From the cell containing the given text, extract its center point as (X, Y) coordinate. 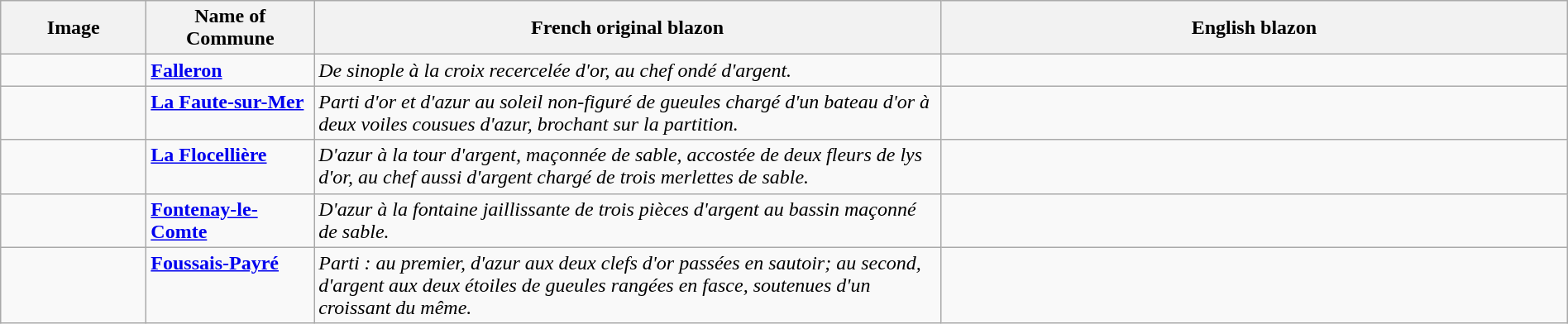
Falleron (230, 70)
Parti d'or et d'azur au soleil non-figuré de gueules chargé d'un bateau d'or à deux voiles cousues d'azur, brochant sur la partition. (628, 112)
Name of Commune (230, 28)
De sinople à la croix recercelée d'or, au chef ondé d'argent. (628, 70)
Fontenay-le-Comte (230, 220)
La Flocellière (230, 167)
Image (74, 28)
French original blazon (628, 28)
La Faute-sur-Mer (230, 112)
D'azur à la fontaine jaillissante de trois pièces d'argent au bassin maçonné de sable. (628, 220)
D'azur à la tour d'argent, maçonnée de sable, accostée de deux fleurs de lys d'or, au chef aussi d'argent chargé de trois merlettes de sable. (628, 167)
Foussais-Payré (230, 285)
English blazon (1254, 28)
